Detect which cell encompasses the target text, then output its [X, Y] center coordinate. 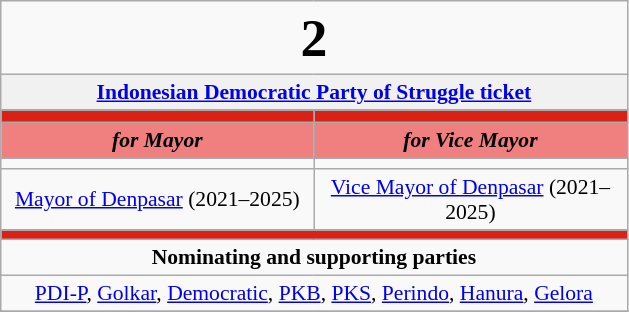
for Mayor [158, 141]
Mayor of Denpasar (2021–2025) [158, 200]
for Vice Mayor [470, 141]
PDI-P, Golkar, Democratic, PKB, PKS, Perindo, Hanura, Gelora [314, 294]
Vice Mayor of Denpasar (2021–2025) [470, 200]
2 [314, 38]
Nominating and supporting parties [314, 258]
Indonesian Democratic Party of Struggle ticket [314, 92]
